For the text-containing cell, return its midpoint in (X, Y) coordinate format. 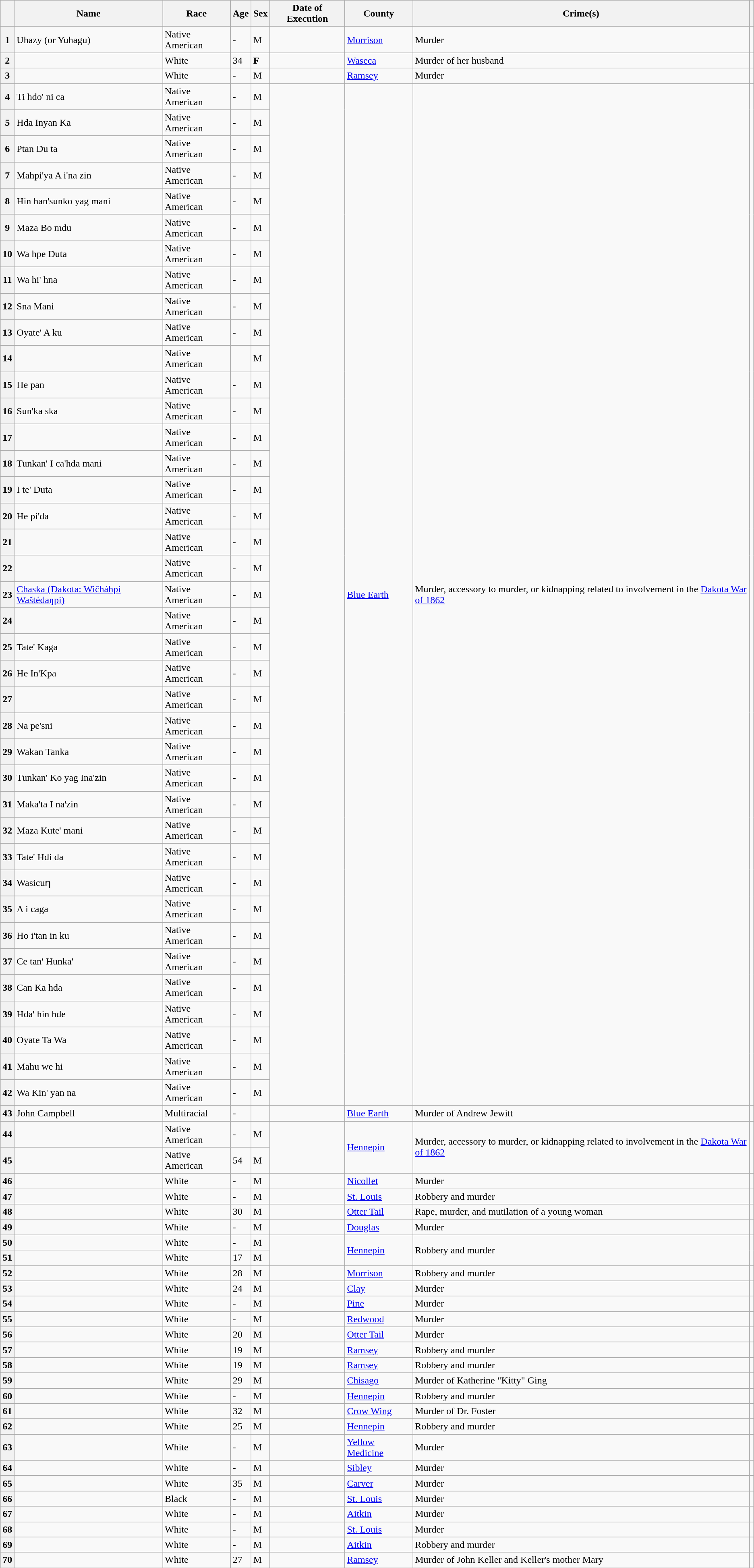
Black (197, 1499)
Can Ka hda (89, 988)
Race (197, 14)
Clay (379, 1288)
Maka'ta I na'zin (89, 804)
Hda' hin hde (89, 1014)
Mahu we hi (89, 1066)
6 (7, 149)
Yellow Medicine (379, 1447)
Sibley (379, 1468)
70 (7, 1560)
42 (7, 1093)
Rape, murder, and mutilation of a young woman (581, 1212)
Waseca (379, 60)
36 (7, 935)
23 (7, 595)
Maza Bo mdu (89, 227)
Na pe'sni (89, 725)
Uhazy (or Yuhagu) (89, 39)
22 (7, 568)
Ce tan' Hunka' (89, 961)
59 (7, 1380)
Chisago (379, 1380)
33 (7, 857)
Tate' Kaga (89, 647)
40 (7, 1040)
Age (241, 14)
He In'Kpa (89, 673)
5 (7, 122)
38 (7, 988)
26 (7, 673)
53 (7, 1288)
A i caga (89, 909)
60 (7, 1396)
Wa Kin' yan na (89, 1093)
Oyate Ta Wa (89, 1040)
56 (7, 1334)
66 (7, 1499)
10 (7, 254)
3 (7, 76)
County (379, 14)
46 (7, 1181)
Sex (260, 14)
44 (7, 1134)
Wa hpe Duta (89, 254)
49 (7, 1227)
62 (7, 1427)
Murder of Dr. Foster (581, 1411)
8 (7, 201)
Name (89, 14)
Crow Wing (379, 1411)
45 (7, 1160)
Murder of John Keller and Keller's mother Mary (581, 1560)
Tate' Hdi da (89, 857)
Douglas (379, 1227)
Hin han'sunko yag mani (89, 201)
Date of Execution (307, 14)
Ptan Du ta (89, 149)
Ho i'tan in ku (89, 935)
55 (7, 1319)
11 (7, 280)
7 (7, 175)
Murder of Andrew Jewitt (581, 1113)
Nicollet (379, 1181)
Tunkan' Ko yag Ina'zin (89, 778)
Hda Inyan Ka (89, 122)
13 (7, 333)
37 (7, 961)
63 (7, 1447)
14 (7, 359)
9 (7, 227)
Ti hdo' ni ca (89, 97)
Crime(s) (581, 14)
58 (7, 1365)
68 (7, 1529)
61 (7, 1411)
I te' Duta (89, 490)
16 (7, 411)
Pine (379, 1304)
John Campbell (89, 1113)
52 (7, 1273)
69 (7, 1545)
21 (7, 542)
57 (7, 1350)
Multiracial (197, 1113)
2 (7, 60)
Wakan Tanka (89, 752)
Tunkan' I ca'hda mani (89, 463)
39 (7, 1014)
47 (7, 1197)
65 (7, 1483)
12 (7, 306)
Sun'ka ska (89, 411)
48 (7, 1212)
Carver (379, 1483)
64 (7, 1468)
Murder of her husband (581, 60)
31 (7, 804)
4 (7, 97)
Murder of Katherine "Kitty" Ging (581, 1380)
F (260, 60)
15 (7, 385)
41 (7, 1066)
He pi'da (89, 516)
Maza Kute' mani (89, 831)
Mahpi'ya A i'na zin (89, 175)
Oyate' A ku (89, 333)
Redwood (379, 1319)
67 (7, 1514)
Sna Mani (89, 306)
1 (7, 39)
43 (7, 1113)
He pan (89, 385)
Wa hi' hna (89, 280)
51 (7, 1258)
Chaska (Dakota: Wičháhpi Waštédaŋpi) (89, 595)
50 (7, 1242)
Wasicuƞ (89, 883)
18 (7, 463)
